Identify which cell holds the provided text, then report its [x, y] central coordinate. 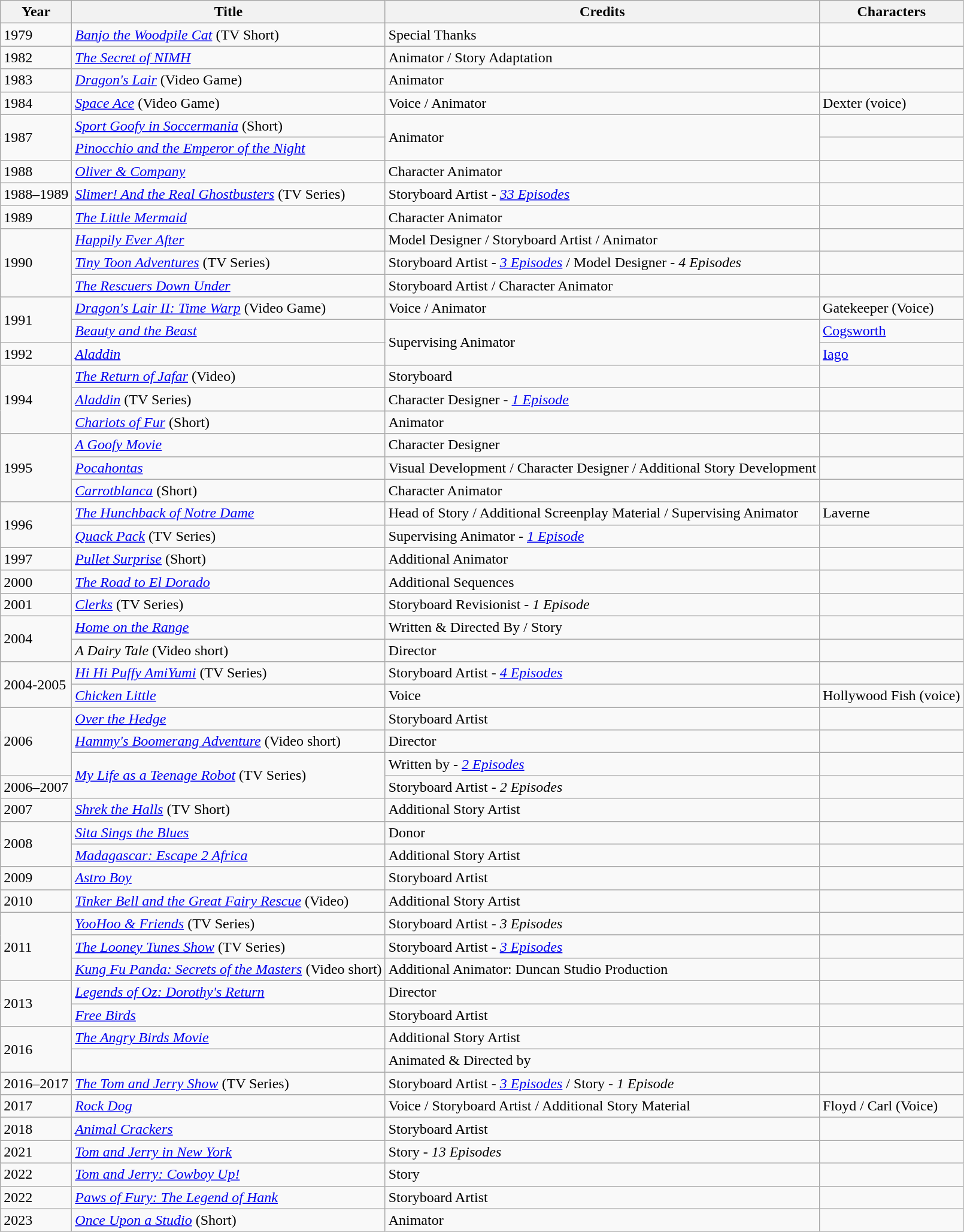
1991 [36, 320]
Dragon's Lair (Video Game) [229, 80]
1989 [36, 217]
Storyboard [602, 377]
Pinocchio and the Emperor of the Night [229, 149]
Storyboard Artist - 3 Episodes / Story - 1 Episode [602, 1083]
Storyboard Artist / Character Animator [602, 286]
Supervising Animator [602, 343]
1983 [36, 80]
2000 [36, 582]
Pullet Surprise (Short) [229, 559]
The Rescuers Down Under [229, 286]
Animated & Directed by [602, 1061]
Astro Boy [229, 878]
The Secret of NIMH [229, 57]
Chicken Little [229, 696]
Characters [892, 12]
Legends of Oz: Dorothy's Return [229, 992]
Dragon's Lair II: Time Warp (Video Game) [229, 308]
The Little Mermaid [229, 217]
1990 [36, 262]
Credits [602, 12]
1997 [36, 559]
2009 [36, 878]
Storyboard Artist - 3 Episodes / Model Designer - 4 Episodes [602, 262]
Tom and Jerry in New York [229, 1152]
Model Designer / Storyboard Artist / Animator [602, 240]
Tinker Bell and the Great Fairy Rescue (Video) [229, 901]
Dexter (voice) [892, 103]
Storyboard Artist - 33 Episodes [602, 194]
Kung Fu Panda: Secrets of the Masters (Video short) [229, 969]
1994 [36, 399]
Year [36, 12]
1992 [36, 354]
The Return of Jafar (Video) [229, 377]
Story [602, 1175]
Madagascar: Escape 2 Africa [229, 855]
2001 [36, 604]
Slimer! And the Real Ghostbusters (TV Series) [229, 194]
2023 [36, 1220]
Additional Animator: Duncan Studio Production [602, 969]
1988–1989 [36, 194]
Beauty and the Beast [229, 331]
2006–2007 [36, 787]
Voice / Storyboard Artist / Additional Story Material [602, 1106]
1982 [36, 57]
Over the Hedge [229, 719]
Pocahontas [229, 468]
1979 [36, 35]
Animator / Story Adaptation [602, 57]
The Looney Tunes Show (TV Series) [229, 946]
Voice [602, 696]
Aladdin (TV Series) [229, 399]
Tiny Toon Adventures (TV Series) [229, 262]
Sita Sings the Blues [229, 833]
Sport Goofy in Soccermania (Short) [229, 126]
Rock Dog [229, 1106]
Hi Hi Puffy AmiYumi (TV Series) [229, 673]
Chariots of Fur (Short) [229, 422]
Special Thanks [602, 35]
Shrek the Halls (TV Short) [229, 810]
The Angry Birds Movie [229, 1038]
The Road to El Dorado [229, 582]
The Hunchback of Notre Dame [229, 513]
Hollywood Fish (voice) [892, 696]
2021 [36, 1152]
Paws of Fury: The Legend of Hank [229, 1197]
Donor [602, 833]
2004 [36, 638]
Floyd / Carl (Voice) [892, 1106]
Banjo the Woodpile Cat (TV Short) [229, 35]
1984 [36, 103]
1996 [36, 525]
Cogsworth [892, 331]
2013 [36, 1003]
Written by - 2 Episodes [602, 764]
2004-2005 [36, 685]
2016 [36, 1049]
2007 [36, 810]
1988 [36, 171]
Carrotblanca (Short) [229, 491]
Animal Crackers [229, 1129]
A Dairy Tale (Video short) [229, 650]
Additional Sequences [602, 582]
Supervising Animator - 1 Episode [602, 536]
Visual Development / Character Designer / Additional Story Development [602, 468]
Storyboard Revisionist - 1 Episode [602, 604]
Once Upon a Studio (Short) [229, 1220]
YooHoo & Friends (TV Series) [229, 924]
Tom and Jerry: Cowboy Up! [229, 1175]
A Goofy Movie [229, 445]
Free Birds [229, 1015]
Head of Story / Additional Screenplay Material / Supervising Animator [602, 513]
2016–2017 [36, 1083]
2008 [36, 844]
Oliver & Company [229, 171]
Character Designer [602, 445]
Quack Pack (TV Series) [229, 536]
2018 [36, 1129]
1987 [36, 137]
Title [229, 12]
Additional Animator [602, 559]
Laverne [892, 513]
Clerks (TV Series) [229, 604]
Happily Ever After [229, 240]
2017 [36, 1106]
Story - 13 Episodes [602, 1152]
Character Designer - 1 Episode [602, 399]
Gatekeeper (Voice) [892, 308]
2011 [36, 946]
Space Ace (Video Game) [229, 103]
The Tom and Jerry Show (TV Series) [229, 1083]
My Life as a Teenage Robot (TV Series) [229, 776]
Aladdin [229, 354]
Home on the Range [229, 627]
Written & Directed By / Story [602, 627]
Storyboard Artist - 4 Episodes [602, 673]
2006 [36, 741]
Hammy's Boomerang Adventure (Video short) [229, 741]
1995 [36, 468]
Iago [892, 354]
Storyboard Artist - 2 Episodes [602, 787]
2010 [36, 901]
